Pinpoint the cell where the given text exists, returning its [X, Y] midpoint coordinate. 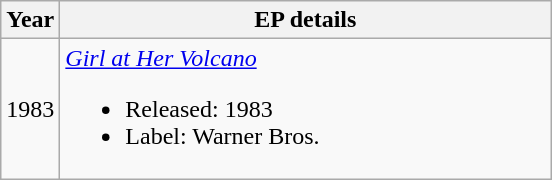
Girl at Her VolcanoReleased: 1983Label: Warner Bros. [306, 109]
EP details [306, 20]
Year [30, 20]
1983 [30, 109]
